Scan for the cell matching the given text and deliver its [X, Y] coordinate at center. 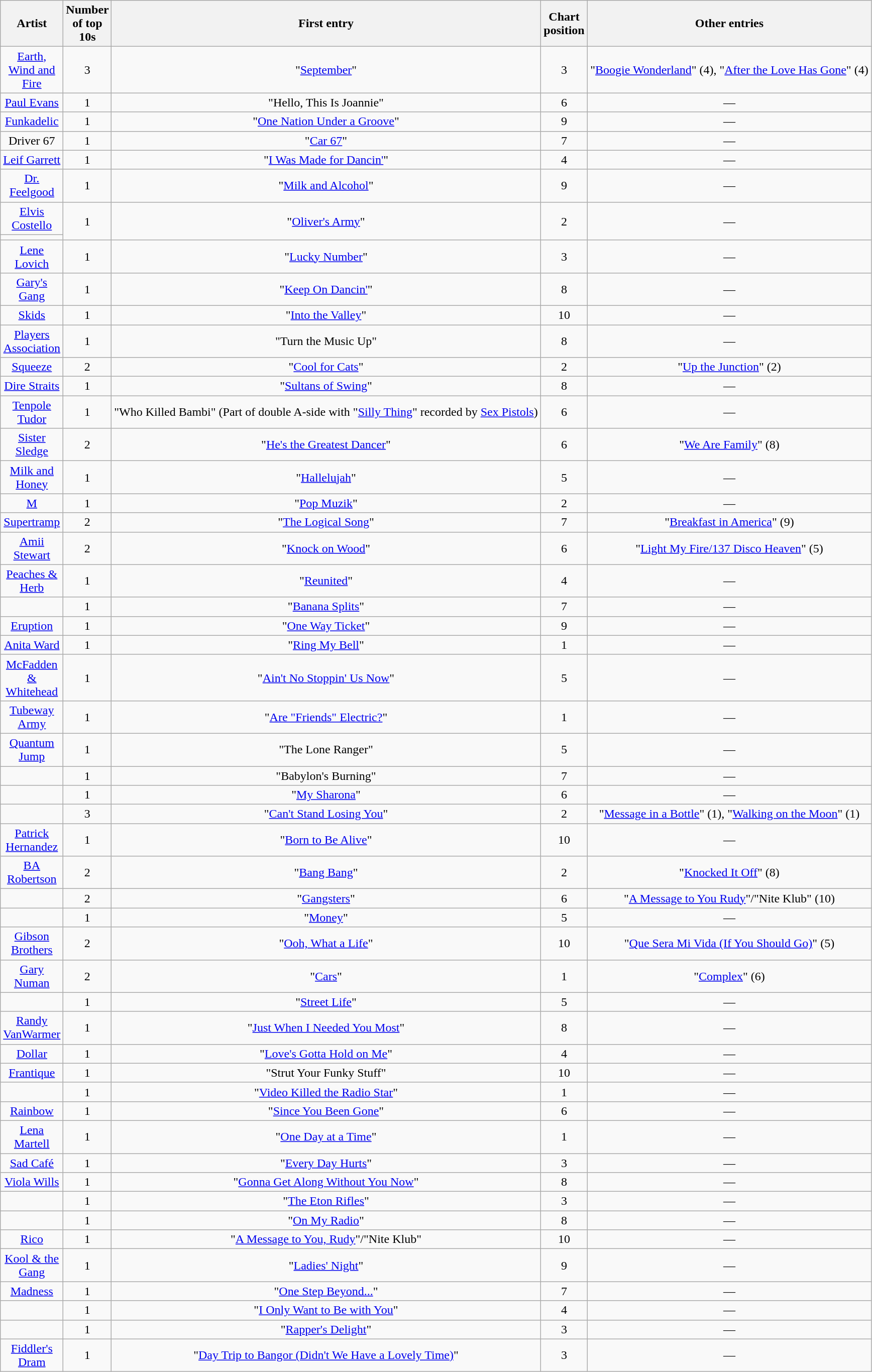
"Hello, This Is Joannie" [326, 102]
Lena Martell [32, 1137]
Lene Lovich [32, 256]
"Ooh, What a Life" [326, 943]
"Knock on Wood" [326, 548]
"A Message to You, Rudy"/"Nite Klub" [326, 1239]
Number of top 10s [87, 24]
"Born to Be Alive" [326, 840]
"Banana Splits" [326, 607]
"Ladies' Night" [326, 1266]
Squeeze [32, 367]
"Breakfast in America" (9) [729, 522]
Tubeway Army [32, 717]
"Gangsters" [326, 898]
Driver 67 [32, 141]
"Gonna Get Along Without You Now" [326, 1182]
"I Only Want to Be with You" [326, 1310]
"Video Killed the Radio Star" [326, 1092]
Elvis Costello [32, 218]
"Lucky Number" [326, 256]
First entry [326, 24]
BA Robertson [32, 873]
"Message in a Bottle" (1), "Walking on the Moon" (1) [729, 814]
"Bang Bang" [326, 873]
Dr. Feelgood [32, 186]
"The Logical Song" [326, 522]
"We Are Family" (8) [729, 445]
"Money" [326, 918]
"Light My Fire/137 Disco Heaven" (5) [729, 548]
Amii Stewart [32, 548]
Anita Ward [32, 645]
Other entries [729, 24]
"The Lone Ranger" [326, 749]
"Pop Muzik" [326, 503]
"I Was Made for Dancin'" [326, 160]
"A Message to You Rudy"/"Nite Klub" (10) [729, 898]
Eruption [32, 626]
"Street Life" [326, 1002]
Viola Wills [32, 1182]
Rainbow [32, 1111]
"Hallelujah" [326, 477]
"Can't Stand Losing You" [326, 814]
"Love's Gotta Hold on Me" [326, 1054]
"Into the Valley" [326, 315]
Dire Straits [32, 386]
"One Step Beyond..." [326, 1291]
Quantum Jump [32, 749]
"Cars" [326, 976]
Gibson Brothers [32, 943]
Sister Sledge [32, 445]
"Ring My Bell" [326, 645]
Tenpole Tudor [32, 412]
"Car 67" [326, 141]
"One Way Ticket" [326, 626]
Chart position [564, 24]
Patrick Hernandez [32, 840]
"Oliver's Army" [326, 221]
Madness [32, 1291]
"Knocked It Off" (8) [729, 873]
"Cool for Cats" [326, 367]
"Since You Been Gone" [326, 1111]
"Just When I Needed You Most" [326, 1027]
Gary Numan [32, 976]
"My Sharona" [326, 795]
"Rapper's Delight" [326, 1329]
"Babylon's Burning" [326, 776]
Sad Café [32, 1163]
"Ain't No Stoppin' Us Now" [326, 677]
Frantique [32, 1073]
"Que Sera Mi Vida (If You Should Go)" (5) [729, 943]
"Reunited" [326, 581]
Fiddler's Dram [32, 1355]
Dollar [32, 1054]
"Who Killed Bambi" (Part of double A-side with "Silly Thing" recorded by Sex Pistols) [326, 412]
Peaches & Herb [32, 581]
"On My Radio" [326, 1220]
"One Nation Under a Groove" [326, 122]
Leif Garrett [32, 160]
"Day Trip to Bangor (Didn't We Have a Lovely Time)" [326, 1355]
"Complex" (6) [729, 976]
Artist [32, 24]
"He's the Greatest Dancer" [326, 445]
McFadden & Whitehead [32, 677]
Gary's Gang [32, 289]
Skids [32, 315]
M [32, 503]
"Sultans of Swing" [326, 386]
Randy VanWarmer [32, 1027]
"The Eton Rifles" [326, 1201]
Rico [32, 1239]
"Every Day Hurts" [326, 1163]
"Milk and Alcohol" [326, 186]
Earth, Wind and Fire [32, 70]
Kool & the Gang [32, 1266]
"Keep On Dancin'" [326, 289]
"September" [326, 70]
Supertramp [32, 522]
Paul Evans [32, 102]
Milk and Honey [32, 477]
"Turn the Music Up" [326, 340]
"Strut Your Funky Stuff" [326, 1073]
"Are "Friends" Electric?" [326, 717]
"Boogie Wonderland" (4), "After the Love Has Gone" (4) [729, 70]
Players Association [32, 340]
"One Day at a Time" [326, 1137]
"Up the Junction" (2) [729, 367]
Funkadelic [32, 122]
